Identify which cell holds the provided text, then report its (x, y) central coordinate. 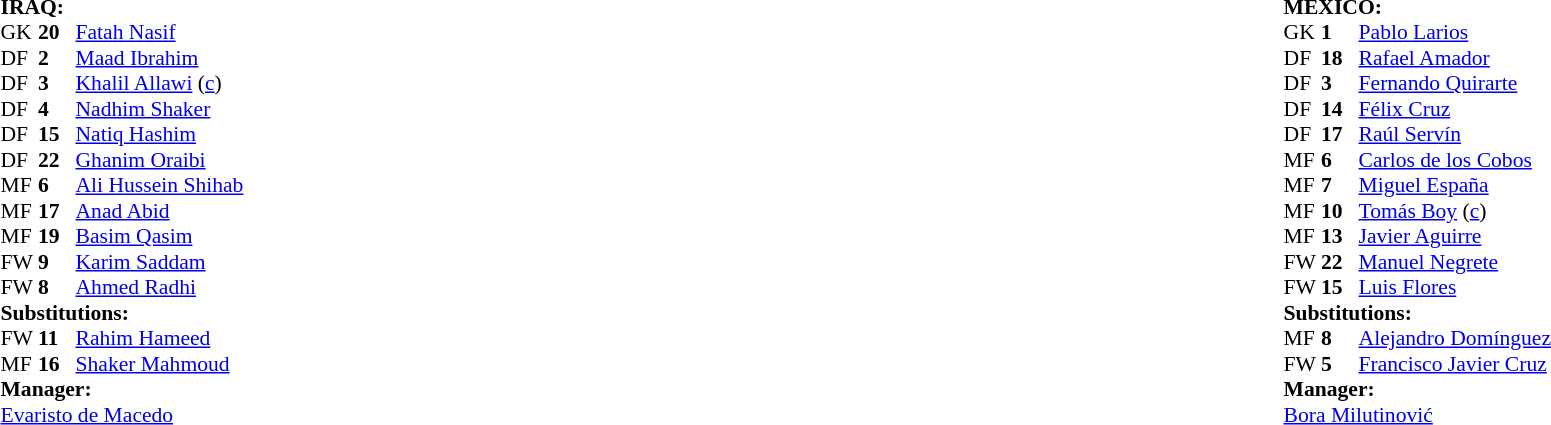
Rahim Hameed (160, 339)
Natiq Hashim (160, 135)
Fernando Quirarte (1455, 83)
Maad Ibrahim (160, 58)
Javier Aguirre (1455, 237)
9 (57, 262)
1 (1340, 33)
Nadhim Shaker (160, 109)
4 (57, 109)
Basim Qasim (160, 237)
Manuel Negrete (1455, 262)
Fatah Nasif (160, 33)
Alejandro Domínguez (1455, 339)
Pablo Larios (1455, 33)
16 (57, 364)
Karim Saddam (160, 262)
Francisco Javier Cruz (1455, 364)
18 (1340, 58)
2 (57, 58)
Carlos de los Cobos (1455, 160)
Miguel España (1455, 185)
20 (57, 33)
Raúl Servín (1455, 135)
Tomás Boy (c) (1455, 211)
Ali Hussein Shihab (160, 185)
Shaker Mahmoud (160, 364)
19 (57, 237)
Luis Flores (1455, 287)
14 (1340, 109)
5 (1340, 364)
11 (57, 339)
7 (1340, 185)
10 (1340, 211)
Rafael Amador (1455, 58)
Anad Abid (160, 211)
Khalil Allawi (c) (160, 83)
13 (1340, 237)
Ahmed Radhi (160, 287)
Félix Cruz (1455, 109)
Ghanim Oraibi (160, 160)
